Extract the (X, Y) coordinate from the center of the cell holding the provided text.  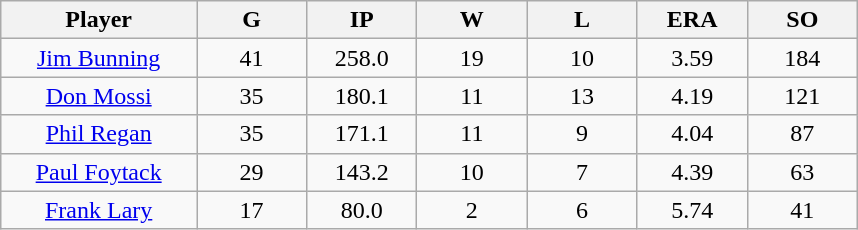
121 (802, 96)
80.0 (362, 210)
ERA (692, 20)
SO (802, 20)
180.1 (362, 96)
17 (252, 210)
19 (472, 58)
6 (582, 210)
4.19 (692, 96)
Don Mossi (99, 96)
13 (582, 96)
7 (582, 172)
Jim Bunning (99, 58)
5.74 (692, 210)
9 (582, 134)
29 (252, 172)
4.04 (692, 134)
258.0 (362, 58)
171.1 (362, 134)
87 (802, 134)
W (472, 20)
Player (99, 20)
Frank Lary (99, 210)
Paul Foytack (99, 172)
Phil Regan (99, 134)
G (252, 20)
184 (802, 58)
3.59 (692, 58)
63 (802, 172)
4.39 (692, 172)
2 (472, 210)
IP (362, 20)
L (582, 20)
143.2 (362, 172)
